Determine the [x, y] coordinate at the center of the cell enclosing the given text.  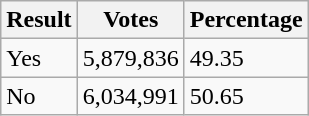
5,879,836 [130, 58]
49.35 [246, 58]
Votes [130, 20]
50.65 [246, 96]
6,034,991 [130, 96]
Percentage [246, 20]
Yes [39, 58]
Result [39, 20]
No [39, 96]
